Determine the [x, y] coordinate at the center of the cell enclosing the given text.  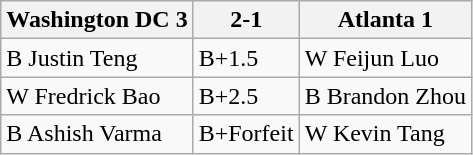
W Fredrick Bao [97, 96]
W Feijun Luo [385, 58]
B Ashish Varma [97, 134]
B+2.5 [246, 96]
B Justin Teng [97, 58]
B+1.5 [246, 58]
B Brandon Zhou [385, 96]
2-1 [246, 20]
Atlanta 1 [385, 20]
B+Forfeit [246, 134]
Washington DC 3 [97, 20]
W Kevin Tang [385, 134]
